Return the [X, Y] coordinate for the center point of the cell that contains the specified text.  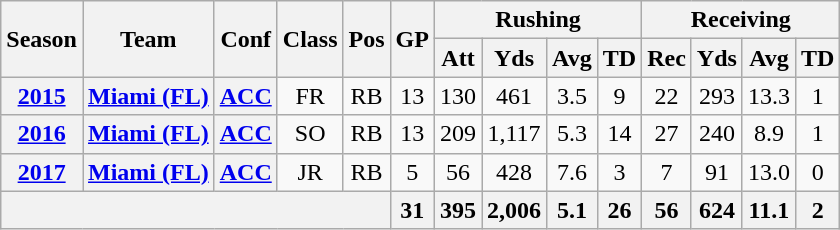
Season [42, 39]
240 [716, 134]
293 [716, 96]
91 [716, 172]
3 [619, 172]
JR [310, 172]
Team [148, 39]
Conf [246, 39]
13.0 [768, 172]
5.3 [572, 134]
GP [412, 39]
FR [310, 96]
31 [412, 210]
130 [458, 96]
SO [310, 134]
2016 [42, 134]
7.6 [572, 172]
Pos [366, 39]
11.1 [768, 210]
8.9 [768, 134]
13.3 [768, 96]
27 [667, 134]
Att [458, 58]
624 [716, 210]
26 [619, 210]
2,006 [514, 210]
2017 [42, 172]
395 [458, 210]
Class [310, 39]
428 [514, 172]
22 [667, 96]
7 [667, 172]
1,117 [514, 134]
0 [817, 172]
5 [412, 172]
9 [619, 96]
Rushing [538, 20]
2 [817, 210]
5.1 [572, 210]
14 [619, 134]
461 [514, 96]
2015 [42, 96]
3.5 [572, 96]
209 [458, 134]
Receiving [741, 20]
Rec [667, 58]
